Extract the [x, y] coordinate from the center of the cell holding the provided text.  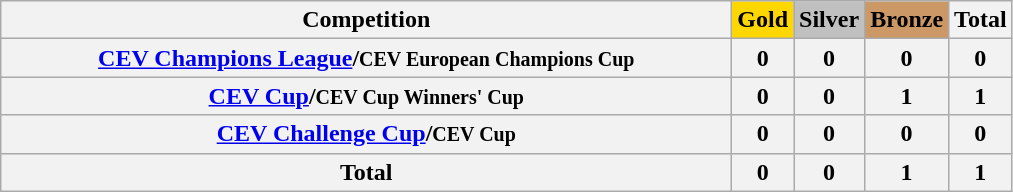
Gold [763, 20]
CEV Cup/CEV Cup Winners' Cup [366, 96]
Bronze [907, 20]
CEV Challenge Cup/CEV Cup [366, 134]
Competition [366, 20]
Silver [830, 20]
CEV Champions League/CEV European Champions Cup [366, 58]
